From the cell containing the given text, extract its center point as (x, y) coordinate. 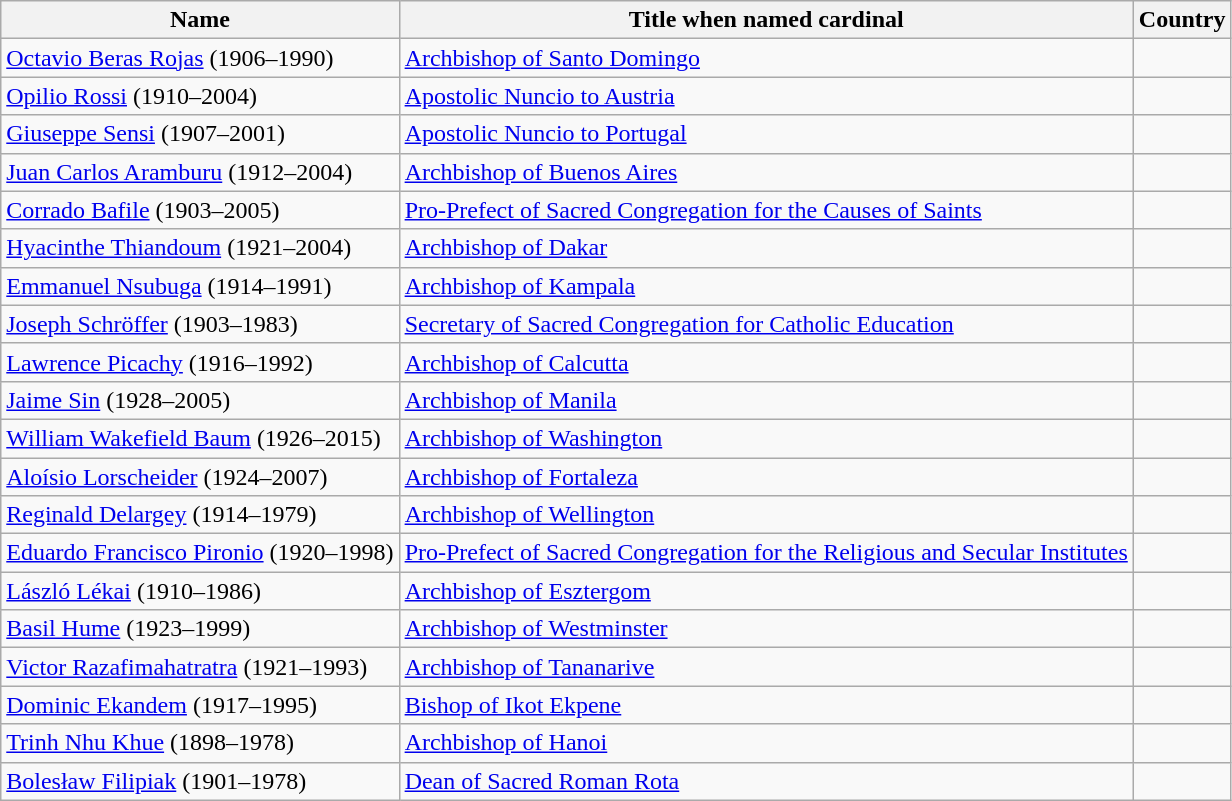
Archbishop of Calcutta (766, 362)
Secretary of Sacred Congregation for Catholic Education (766, 324)
László Lékai (1910–1986) (200, 591)
Pro-Prefect of Sacred Congregation for the Causes of Saints (766, 210)
Archbishop of Esztergom (766, 591)
Apostolic Nuncio to Portugal (766, 134)
Dean of Sacred Roman Rota (766, 781)
Reginald Delargey (1914–1979) (200, 515)
Archbishop of Fortaleza (766, 477)
Trinh Nhu Khue (1898–1978) (200, 743)
Bolesław Filipiak (1901–1978) (200, 781)
Archbishop of Washington (766, 438)
Eduardo Francisco Pironio (1920–1998) (200, 553)
Apostolic Nuncio to Austria (766, 96)
Opilio Rossi (1910–2004) (200, 96)
Aloísio Lorscheider (1924–2007) (200, 477)
Archbishop of Manila (766, 400)
Archbishop of Wellington (766, 515)
Archbishop of Dakar (766, 248)
Victor Razafimahatratra (1921–1993) (200, 667)
Country (1182, 20)
Name (200, 20)
Emmanuel Nsubuga (1914–1991) (200, 286)
Archbishop of Tananarive (766, 667)
Archbishop of Kampala (766, 286)
William Wakefield Baum (1926–2015) (200, 438)
Joseph Schröffer (1903–1983) (200, 324)
Archbishop of Buenos Aires (766, 172)
Title when named cardinal (766, 20)
Corrado Bafile (1903–2005) (200, 210)
Hyacinthe Thiandoum (1921–2004) (200, 248)
Basil Hume (1923–1999) (200, 629)
Dominic Ekandem (1917–1995) (200, 705)
Archbishop of Santo Domingo (766, 58)
Octavio Beras Rojas (1906–1990) (200, 58)
Jaime Sin (1928–2005) (200, 400)
Lawrence Picachy (1916–1992) (200, 362)
Archbishop of Westminster (766, 629)
Giuseppe Sensi (1907–2001) (200, 134)
Bishop of Ikot Ekpene (766, 705)
Juan Carlos Aramburu (1912–2004) (200, 172)
Archbishop of Hanoi (766, 743)
Pro-Prefect of Sacred Congregation for the Religious and Secular Institutes (766, 553)
